Identify which cell holds the provided text, then report its [X, Y] central coordinate. 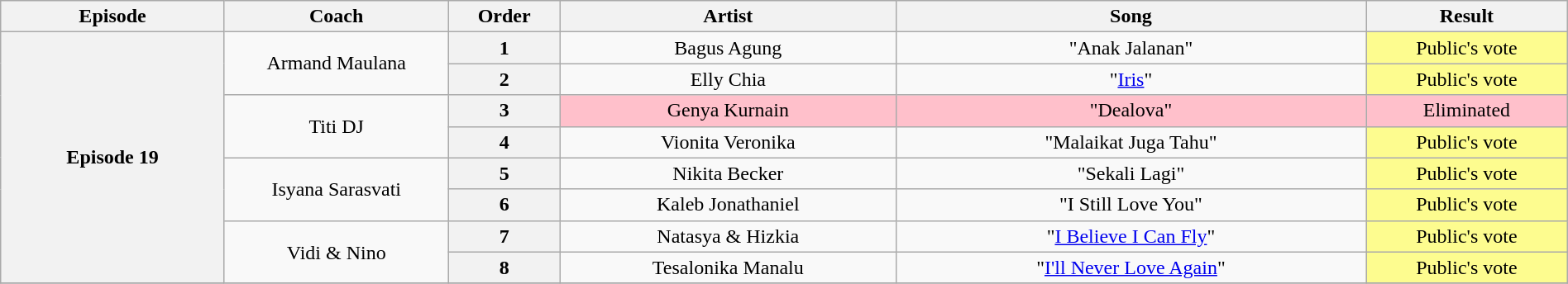
Kaleb Jonathaniel [728, 205]
Result [1467, 17]
Nikita Becker [728, 173]
"I'll Never Love Again" [1131, 267]
"Iris" [1131, 79]
"Malaikat Juga Tahu" [1131, 142]
Eliminated [1467, 111]
4 [504, 142]
Vidi & Nino [336, 252]
Bagus Agung [728, 48]
Isyana Sarasvati [336, 189]
"Dealova" [1131, 111]
Natasya & Hizkia [728, 236]
Tesalonika Manalu [728, 267]
6 [504, 205]
8 [504, 267]
Titi DJ [336, 126]
Artist [728, 17]
Episode [112, 17]
"I Still Love You" [1131, 205]
1 [504, 48]
3 [504, 111]
2 [504, 79]
7 [504, 236]
Coach [336, 17]
Vionita Veronika [728, 142]
Episode 19 [112, 158]
"Sekali Lagi" [1131, 173]
"Anak Jalanan" [1131, 48]
Elly Chia [728, 79]
Order [504, 17]
"I Believe I Can Fly" [1131, 236]
5 [504, 173]
Song [1131, 17]
Armand Maulana [336, 64]
Genya Kurnain [728, 111]
